Provide the [X, Y] coordinate of the cell's center where the given text is located.  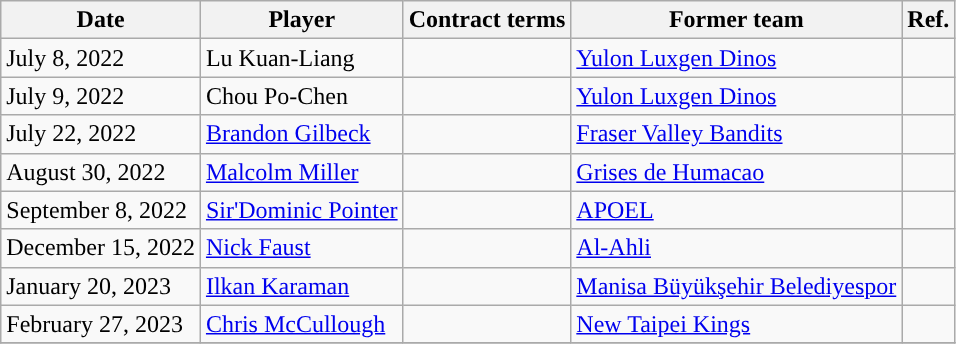
Player [302, 20]
Chou Po-Chen [302, 96]
January 20, 2023 [101, 286]
Sir'Dominic Pointer [302, 210]
Malcolm Miller [302, 172]
Former team [736, 20]
Chris McCullough [302, 324]
Al-Ahli [736, 248]
July 22, 2022 [101, 134]
APOEL [736, 210]
Brandon Gilbeck [302, 134]
Ilkan Karaman [302, 286]
December 15, 2022 [101, 248]
Date [101, 20]
Fraser Valley Bandits [736, 134]
August 30, 2022 [101, 172]
Grises de Humacao [736, 172]
Lu Kuan-Liang [302, 58]
New Taipei Kings [736, 324]
Contract terms [487, 20]
Nick Faust [302, 248]
July 8, 2022 [101, 58]
February 27, 2023 [101, 324]
Manisa Büyükşehir Belediyespor [736, 286]
July 9, 2022 [101, 96]
Ref. [928, 20]
September 8, 2022 [101, 210]
